Locate the cell with the specified text and output its [x, y] center coordinate. 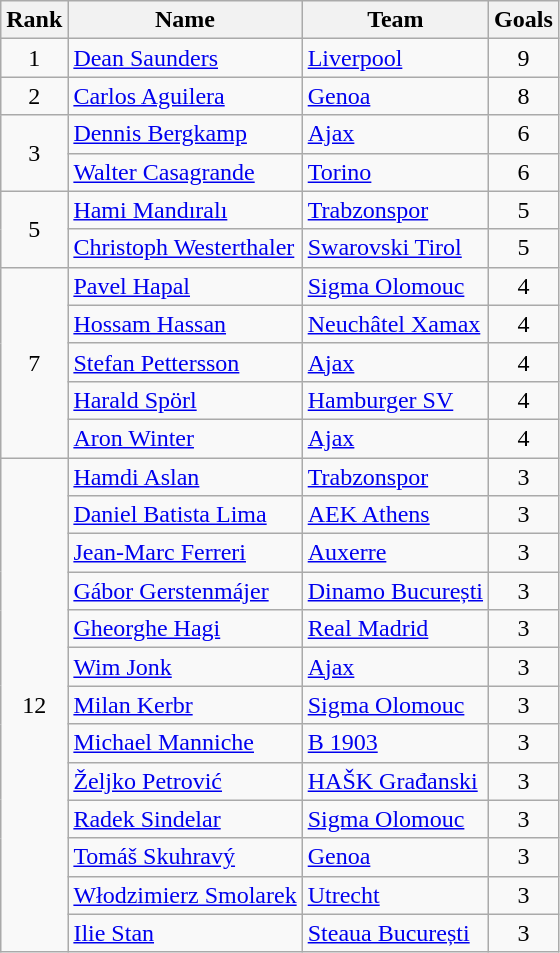
Rank [34, 20]
Neuchâtel Xamax [395, 324]
Steaua București [395, 933]
9 [524, 58]
Hossam Hassan [185, 324]
Wim Jonk [185, 667]
Daniel Batista Lima [185, 515]
AEK Athens [395, 515]
Radek Sindelar [185, 819]
Team [395, 20]
Dinamo București [395, 591]
2 [34, 96]
Aron Winter [185, 438]
Dennis Bergkamp [185, 134]
Michael Manniche [185, 743]
Harald Spörl [185, 400]
Christoph Westerthaler [185, 248]
Milan Kerbr [185, 705]
Torino [395, 172]
Dean Saunders [185, 58]
7 [34, 362]
8 [524, 96]
Swarovski Tirol [395, 248]
Stefan Pettersson [185, 362]
Željko Petrović [185, 781]
HAŠK Građanski [395, 781]
Carlos Aguilera [185, 96]
Real Madrid [395, 629]
Hami Mandıralı [185, 210]
1 [34, 58]
Włodzimierz Smolarek [185, 895]
Auxerre [395, 553]
Hamdi Aslan [185, 477]
12 [34, 706]
Gheorghe Hagi [185, 629]
Name [185, 20]
Ilie Stan [185, 933]
Walter Casagrande [185, 172]
Liverpool [395, 58]
Gábor Gerstenmájer [185, 591]
Tomáš Skuhravý [185, 857]
Jean-Marc Ferreri [185, 553]
Utrecht [395, 895]
Goals [524, 20]
B 1903 [395, 743]
Pavel Hapal [185, 286]
Hamburger SV [395, 400]
